Identify which cell holds the provided text, then report its (x, y) central coordinate. 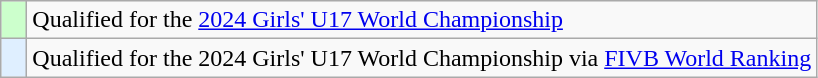
Qualified for the 2024 Girls' U17 World Championship (422, 20)
Qualified for the 2024 Girls' U17 World Championship via FIVB World Ranking (422, 58)
